Provide the [x, y] coordinate of the cell's center where the given text is located.  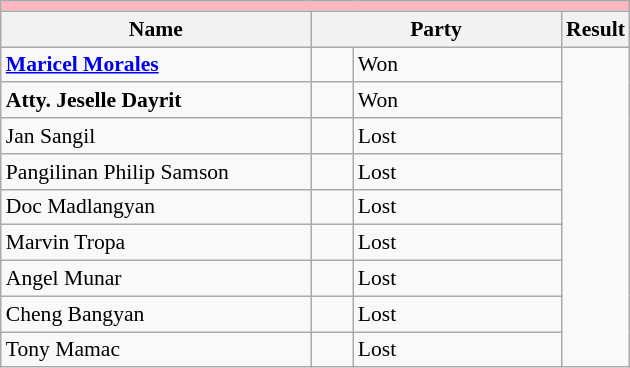
Party [436, 29]
Doc Madlangyan [156, 207]
Marvin Tropa [156, 243]
Result [596, 29]
Angel Munar [156, 279]
Name [156, 29]
Cheng Bangyan [156, 314]
Atty. Jeselle Dayrit [156, 101]
Tony Mamac [156, 350]
Pangilinan Philip Samson [156, 172]
Maricel Morales [156, 65]
Jan Sangil [156, 136]
